Provide the (X, Y) coordinate of the cell's center where the given text is located.  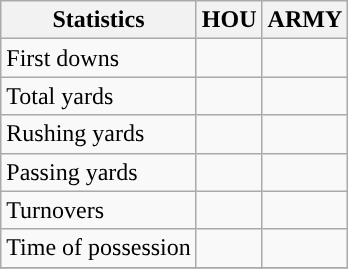
Passing yards (99, 172)
Turnovers (99, 210)
HOU (229, 20)
Rushing yards (99, 134)
Time of possession (99, 248)
Statistics (99, 20)
ARMY (305, 20)
Total yards (99, 96)
First downs (99, 58)
